Find where the given text appears and provide that cell's center as (X, Y) coordinate. 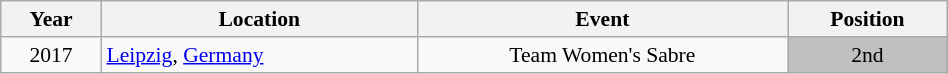
Location (259, 19)
Event (602, 19)
2017 (52, 55)
Position (868, 19)
2nd (868, 55)
Leipzig, Germany (259, 55)
Year (52, 19)
Team Women's Sabre (602, 55)
